Return (X, Y) of the center of cell containing provided text 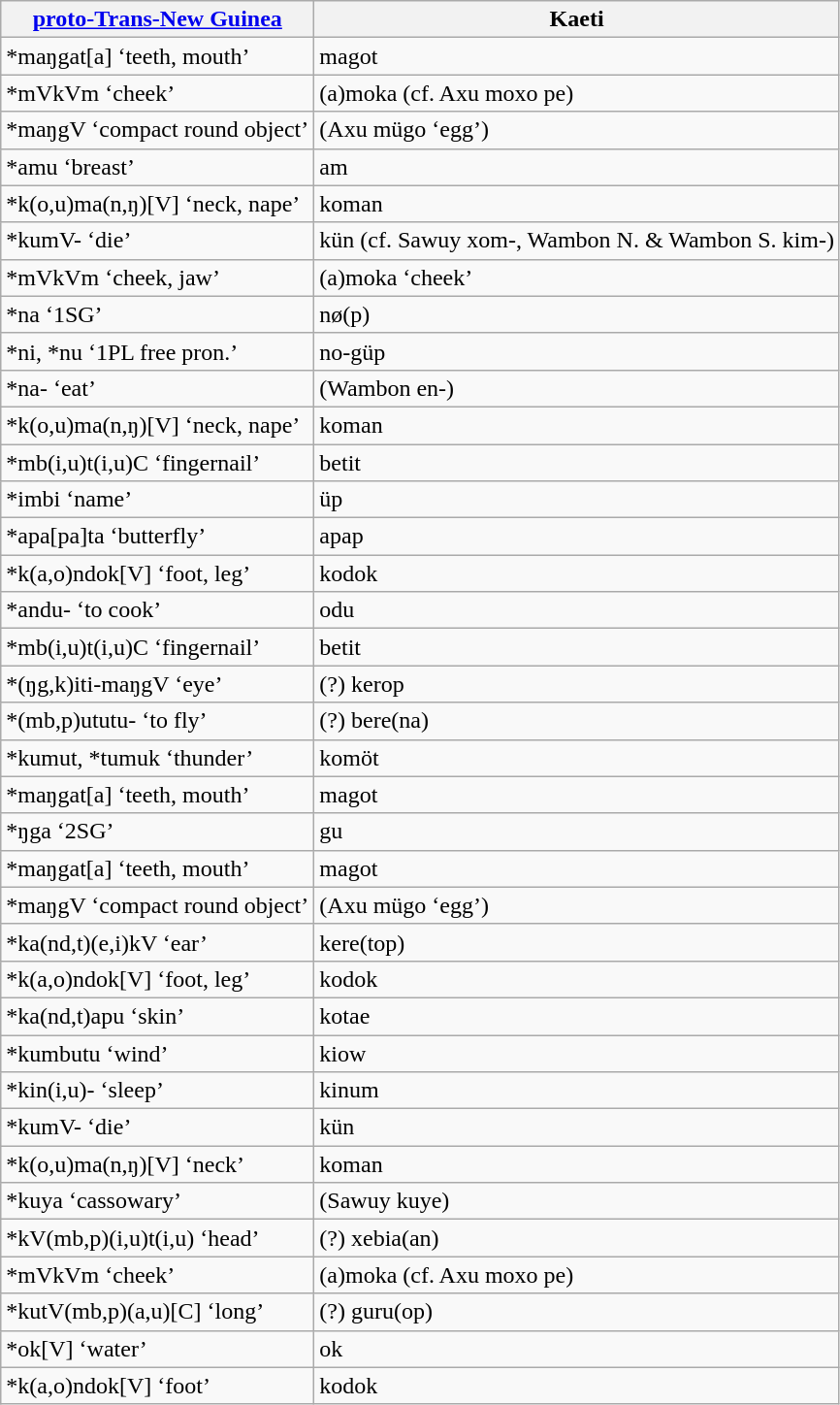
*kumbutu ‘wind’ (157, 1053)
(Sawuy kuye) (577, 1201)
kiow (577, 1053)
*ok[V] ‘water’ (157, 1349)
*(mb,p)ututu- ‘to fly’ (157, 721)
(?) kerop (577, 684)
kün (cf. Sawuy xom-, Wambon N. & Wambon S. kim-) (577, 241)
ok (577, 1349)
gu (577, 832)
*na ‘1SG’ (157, 314)
Kaeti (577, 19)
*k(o,u)ma(n,ŋ)[V] ‘neck’ (157, 1164)
(?) xebia(an) (577, 1238)
no-güp (577, 351)
üp (577, 500)
*apa[pa]ta ‘butterfly’ (157, 537)
*(ŋg,k)iti-maŋgV ‘eye’ (157, 684)
(a)moka ‘cheek’ (577, 278)
nø(p) (577, 314)
*andu- ‘to cook’ (157, 610)
*imbi ‘name’ (157, 500)
*ka(nd,t)(e,i)kV ‘ear’ (157, 942)
komöt (577, 758)
(?) bere(na) (577, 721)
(Wambon en-) (577, 388)
kotae (577, 1016)
*kuya ‘cassowary’ (157, 1201)
*amu ‘breast’ (157, 167)
am (577, 167)
*kumut, *tumuk ‘thunder’ (157, 758)
*kutV(mb,p)(a,u)[C] ‘long’ (157, 1312)
(?) guru(op) (577, 1312)
*mVkVm ‘cheek, jaw’ (157, 278)
kün (577, 1127)
*na- ‘eat’ (157, 388)
odu (577, 610)
*kV(mb,p)(i,u)t(i,u) ‘head’ (157, 1238)
*ŋga ‘2SG’ (157, 832)
*k(a,o)ndok[V] ‘foot’ (157, 1386)
kinum (577, 1091)
apap (577, 537)
proto-Trans-New Guinea (157, 19)
*ni, *nu ‘1PL free pron.’ (157, 351)
kere(top) (577, 942)
*kin(i,u)- ‘sleep’ (157, 1091)
*ka(nd,t)apu ‘skin’ (157, 1016)
